For the text-containing cell, return its midpoint in [x, y] coordinate format. 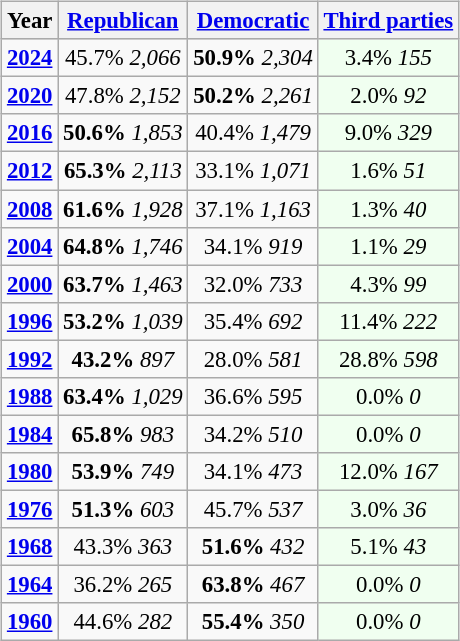
28.8% 598 [388, 359]
1960 [30, 622]
1.1% 29 [388, 246]
63.4% 1,029 [123, 396]
2024 [30, 58]
12.0% 167 [388, 472]
51.6% 432 [253, 547]
53.9% 749 [123, 472]
61.6% 1,928 [123, 209]
Democratic [253, 21]
37.1% 1,163 [253, 209]
2016 [30, 133]
1.3% 40 [388, 209]
2.0% 92 [388, 96]
3.4% 155 [388, 58]
50.6% 1,853 [123, 133]
2012 [30, 171]
1964 [30, 584]
65.3% 2,113 [123, 171]
51.3% 603 [123, 509]
36.6% 595 [253, 396]
1.6% 51 [388, 171]
34.1% 473 [253, 472]
53.2% 1,039 [123, 321]
28.0% 581 [253, 359]
2008 [30, 209]
47.8% 2,152 [123, 96]
43.2% 897 [123, 359]
Republican [123, 21]
1980 [30, 472]
64.8% 1,746 [123, 246]
34.1% 919 [253, 246]
1988 [30, 396]
2000 [30, 284]
5.1% 43 [388, 547]
45.7% 2,066 [123, 58]
43.3% 363 [123, 547]
45.7% 537 [253, 509]
35.4% 692 [253, 321]
3.0% 36 [388, 509]
55.4% 350 [253, 622]
36.2% 265 [123, 584]
50.2% 2,261 [253, 96]
2004 [30, 246]
63.7% 1,463 [123, 284]
1976 [30, 509]
63.8% 467 [253, 584]
1996 [30, 321]
1984 [30, 434]
4.3% 99 [388, 284]
32.0% 733 [253, 284]
2020 [30, 96]
Third parties [388, 21]
65.8% 983 [123, 434]
11.4% 222 [388, 321]
34.2% 510 [253, 434]
40.4% 1,479 [253, 133]
Year [30, 21]
1992 [30, 359]
33.1% 1,071 [253, 171]
50.9% 2,304 [253, 58]
9.0% 329 [388, 133]
44.6% 282 [123, 622]
1968 [30, 547]
